For the text-containing cell, return its midpoint in [X, Y] coordinate format. 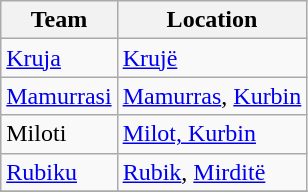
Rubik, Mirditë [212, 172]
Team [59, 20]
Krujë [212, 58]
Milot, Kurbin [212, 134]
Location [212, 20]
Mamurras, Kurbin [212, 96]
Mamurrasi [59, 96]
Miloti [59, 134]
Kruja [59, 58]
Rubiku [59, 172]
